Return the (X, Y) coordinate for the center point of the cell that contains the specified text.  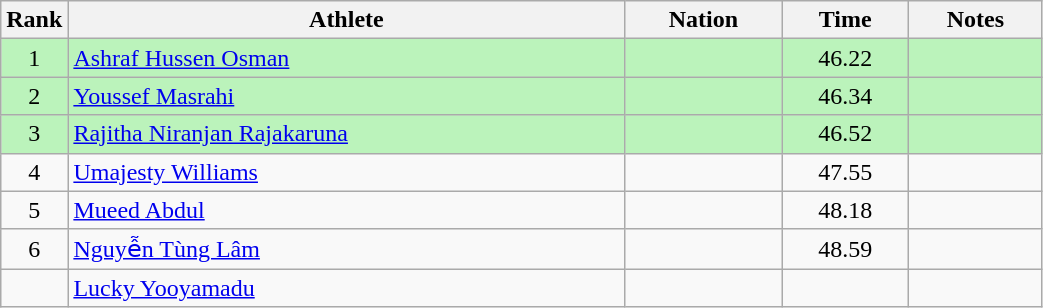
Lucky Yooyamadu (346, 288)
Nation (704, 20)
46.34 (846, 96)
5 (34, 210)
6 (34, 249)
47.55 (846, 172)
Rank (34, 20)
Mueed Abdul (346, 210)
46.52 (846, 134)
4 (34, 172)
48.59 (846, 249)
Time (846, 20)
Notes (976, 20)
46.22 (846, 58)
3 (34, 134)
Athlete (346, 20)
Ashraf Hussen Osman (346, 58)
Youssef Masrahi (346, 96)
Rajitha Niranjan Rajakaruna (346, 134)
2 (34, 96)
Umajesty Williams (346, 172)
1 (34, 58)
Nguyễn Tùng Lâm (346, 249)
48.18 (846, 210)
